Locate the cell with the specified text and output its [x, y] center coordinate. 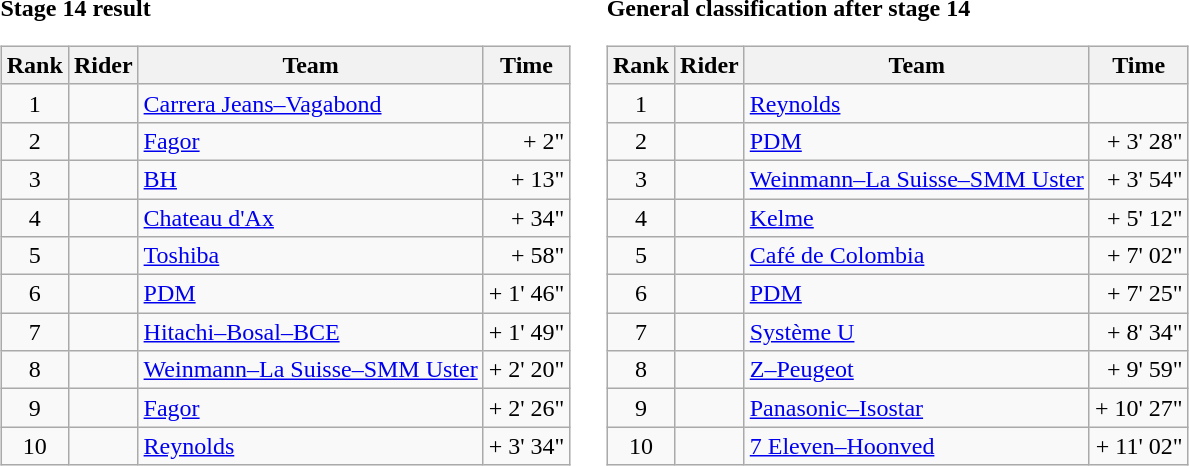
+ 3' 34" [526, 446]
+ 1' 46" [526, 294]
+ 11' 02" [1138, 446]
BH [310, 179]
+ 1' 49" [526, 332]
+ 2' 26" [526, 408]
+ 7' 02" [1138, 256]
Carrera Jeans–Vagabond [310, 103]
+ 2' 20" [526, 370]
+ 8' 34" [1138, 332]
+ 3' 54" [1138, 179]
Système U [916, 332]
Hitachi–Bosal–BCE [310, 332]
+ 34" [526, 217]
Café de Colombia [916, 256]
+ 5' 12" [1138, 217]
+ 7' 25" [1138, 294]
+ 9' 59" [1138, 370]
Z–Peugeot [916, 370]
Panasonic–Isostar [916, 408]
7 Eleven–Hoonved [916, 446]
Chateau d'Ax [310, 217]
+ 13" [526, 179]
+ 58" [526, 256]
Toshiba [310, 256]
+ 3' 28" [1138, 141]
Kelme [916, 217]
+ 2" [526, 141]
+ 10' 27" [1138, 408]
